Output the (X, Y) coordinate of the center of the cell containing the given text.  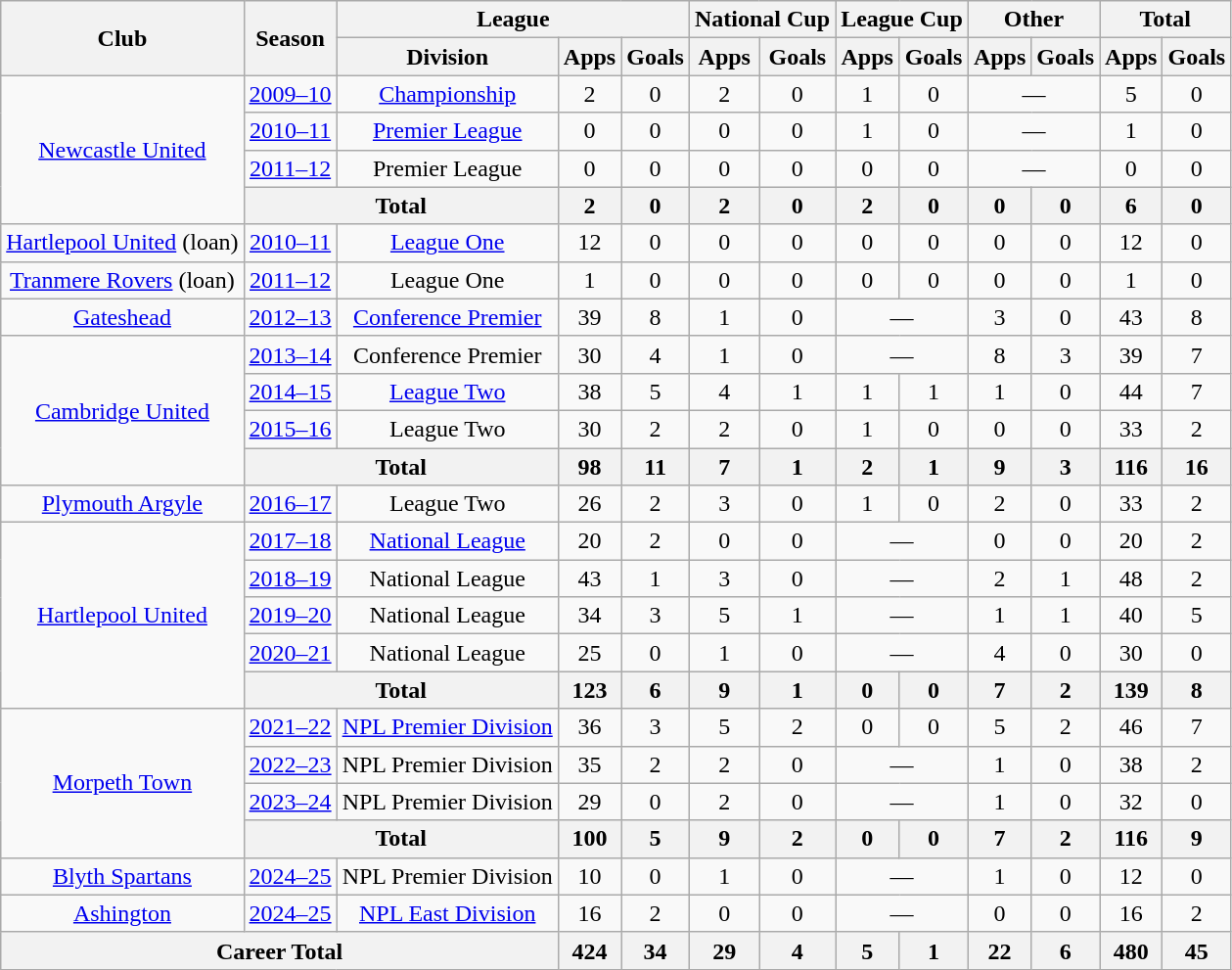
Blyth Spartans (122, 876)
2015–16 (290, 429)
26 (589, 504)
35 (589, 764)
Plymouth Argyle (122, 504)
Career Total (280, 950)
NPL East Division (447, 913)
National Cup (761, 20)
Other (1033, 20)
22 (999, 950)
139 (1131, 690)
2023–24 (290, 802)
25 (589, 653)
2021–22 (290, 727)
Club (122, 38)
Cambridge United (122, 410)
48 (1131, 578)
Hartlepool United (122, 616)
2018–19 (290, 578)
2012–13 (290, 317)
98 (589, 467)
2017–18 (290, 541)
11 (656, 467)
League Cup (902, 20)
40 (1131, 616)
Gateshead (122, 317)
Morpeth Town (122, 783)
2014–15 (290, 392)
32 (1131, 802)
46 (1131, 727)
2013–14 (290, 354)
Championship (447, 94)
424 (589, 950)
2020–21 (290, 653)
10 (589, 876)
45 (1197, 950)
36 (589, 727)
Ashington (122, 913)
Season (290, 38)
Tranmere Rovers (loan) (122, 280)
Hartlepool United (loan) (122, 243)
League (513, 20)
Newcastle United (122, 150)
100 (589, 839)
2019–20 (290, 616)
480 (1131, 950)
2016–17 (290, 504)
2022–23 (290, 764)
44 (1131, 392)
123 (589, 690)
2009–10 (290, 94)
Division (447, 57)
